Provide the (X, Y) coordinate of the cell's center where the given text is located.  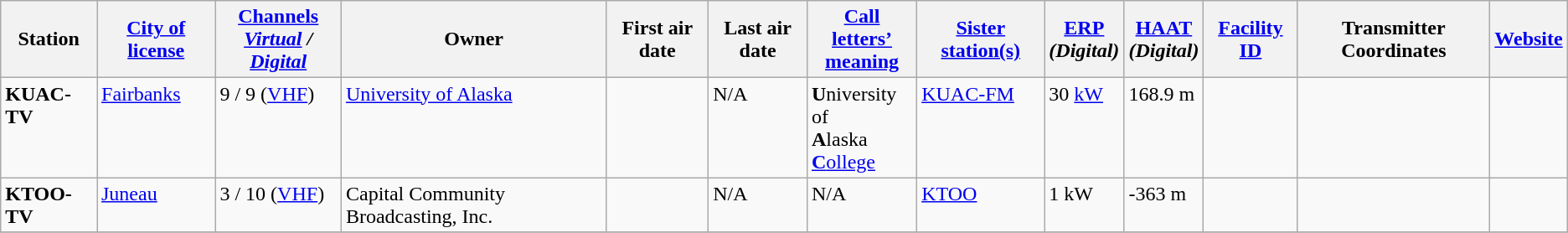
ChannelsVirtual / Digital (278, 39)
ERP(Digital) (1084, 39)
Capital Community Broadcasting, Inc. (473, 205)
KUAC-TV (49, 127)
HAAT(Digital) (1164, 39)
30 kW (1084, 127)
3 / 10 (VHF) (278, 205)
Transmitter Coordinates (1394, 39)
1 kW (1084, 205)
City of license (156, 39)
Last air date (758, 39)
University ofAlaskaCollege (861, 127)
Sister station(s) (981, 39)
University of Alaska (473, 127)
168.9 m (1164, 127)
KTOO-TV (49, 205)
Juneau (156, 205)
Fairbanks (156, 127)
Call letters’meaning (861, 39)
Facility ID (1251, 39)
KTOO (981, 205)
-363 m (1164, 205)
9 / 9 (VHF) (278, 127)
Station (49, 39)
First air date (658, 39)
Owner (473, 39)
KUAC-FM (981, 127)
Website (1529, 39)
